Search for the cell housing the specified text and yield its [X, Y] center coordinate. 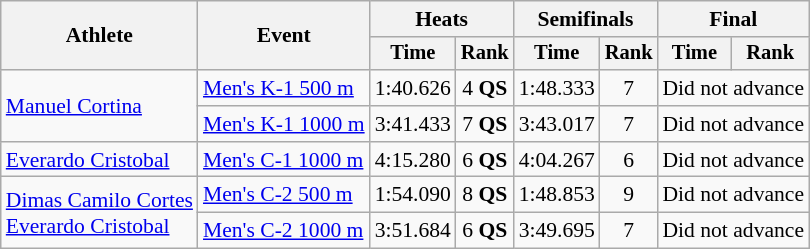
1:40.626 [413, 88]
1:48.333 [557, 88]
Men's C-2 1000 m [284, 231]
Final [733, 19]
3:41.433 [413, 124]
Heats [442, 19]
Men's K-1 1000 m [284, 124]
7 QS [485, 124]
Men's K-1 500 m [284, 88]
Semifinals [586, 19]
Men's C-2 500 m [284, 195]
1:48.853 [557, 195]
Athlete [100, 36]
Event [284, 36]
Men's C-1 1000 m [284, 160]
1:54.090 [413, 195]
4:15.280 [413, 160]
4:04.267 [557, 160]
Everardo Cristobal [100, 160]
Dimas Camilo CortesEverardo Cristobal [100, 212]
3:51.684 [413, 231]
6 [629, 160]
8 QS [485, 195]
3:43.017 [557, 124]
4 QS [485, 88]
9 [629, 195]
3:49.695 [557, 231]
Manuel Cortina [100, 106]
